Pinpoint the cell where the given text exists, returning its (X, Y) midpoint coordinate. 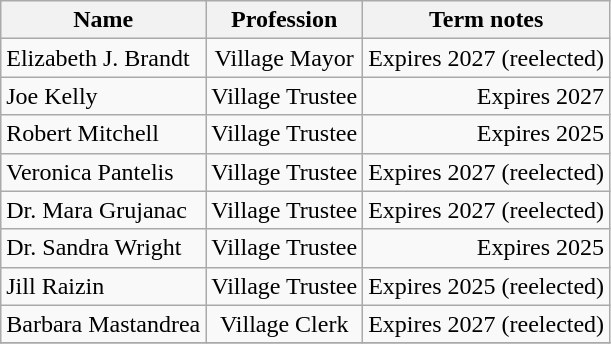
Name (104, 20)
Barbara Mastandrea (104, 324)
Expires 2027 (486, 96)
Profession (284, 20)
Veronica Pantelis (104, 172)
Robert Mitchell (104, 134)
Jill Raizin (104, 286)
Village Clerk (284, 324)
Dr. Mara Grujanac (104, 210)
Joe Kelly (104, 96)
Term notes (486, 20)
Elizabeth J. Brandt (104, 58)
Village Mayor (284, 58)
Dr. Sandra Wright (104, 248)
Expires 2025 (reelected) (486, 286)
